Output the [X, Y] coordinate of the center of the cell containing the given text.  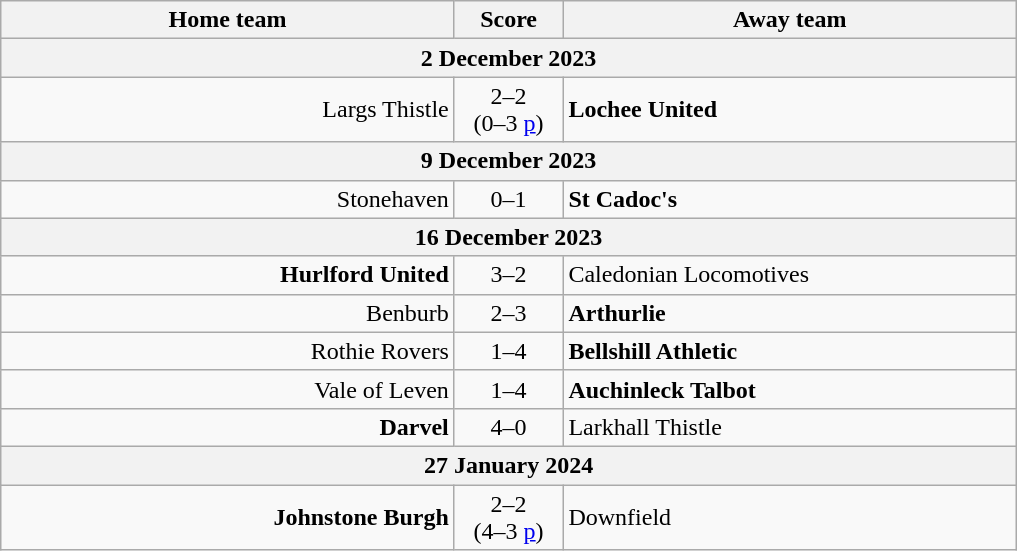
2 December 2023 [509, 58]
Away team [790, 20]
9 December 2023 [509, 161]
Caledonian Locomotives [790, 275]
Score [508, 20]
Home team [228, 20]
Stonehaven [228, 199]
Downfield [790, 516]
2–2(4–3 p) [508, 516]
Auchinleck Talbot [790, 389]
Lochee United [790, 110]
Darvel [228, 427]
3–2 [508, 275]
Rothie Rovers [228, 351]
Arthurlie [790, 313]
Largs Thistle [228, 110]
Vale of Leven [228, 389]
4–0 [508, 427]
Hurlford United [228, 275]
27 January 2024 [509, 465]
0–1 [508, 199]
Benburb [228, 313]
Johnstone Burgh [228, 516]
2–2(0–3 p) [508, 110]
16 December 2023 [509, 237]
Larkhall Thistle [790, 427]
2–3 [508, 313]
Bellshill Athletic [790, 351]
St Cadoc's [790, 199]
